Search for the cell housing the specified text and yield its [X, Y] center coordinate. 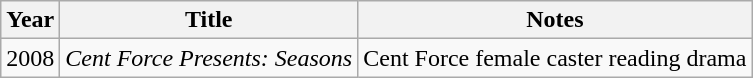
2008 [30, 58]
Title [209, 20]
Cent Force female caster reading drama [555, 58]
Notes [555, 20]
Year [30, 20]
Cent Force Presents: Seasons [209, 58]
